Locate the cell with the specified text and output its [X, Y] center coordinate. 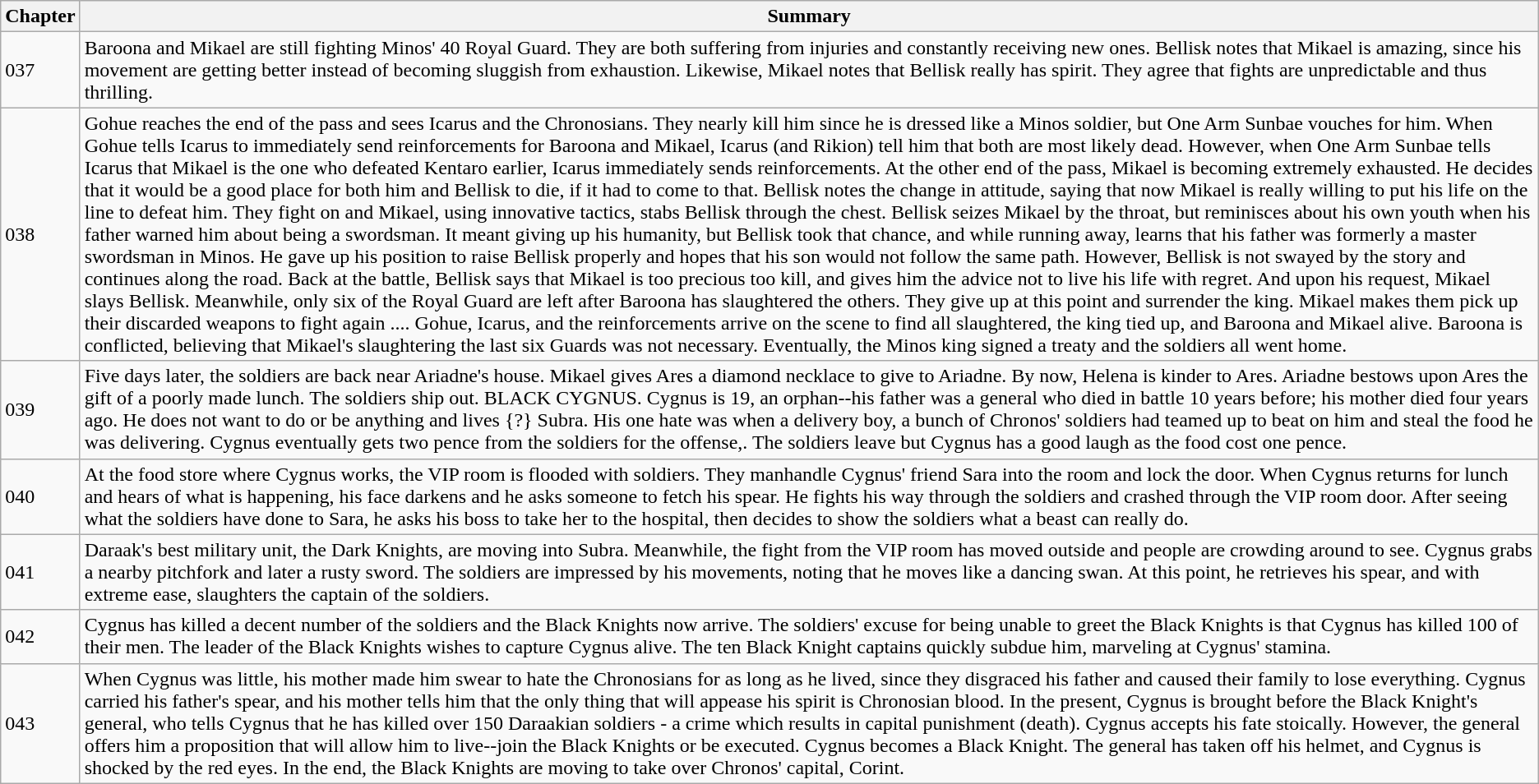
041 [40, 572]
043 [40, 723]
Chapter [40, 16]
Summary [809, 16]
039 [40, 409]
037 [40, 70]
038 [40, 234]
042 [40, 636]
040 [40, 496]
